From the cell containing the given text, extract its center point as [x, y] coordinate. 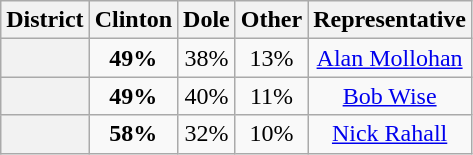
Nick Rahall [390, 134]
Representative [390, 20]
10% [271, 134]
40% [207, 96]
Alan Mollohan [390, 58]
11% [271, 96]
32% [207, 134]
Bob Wise [390, 96]
District [45, 20]
Other [271, 20]
38% [207, 58]
Clinton [133, 20]
58% [133, 134]
13% [271, 58]
Dole [207, 20]
